Return [X, Y] of the center of cell containing provided text 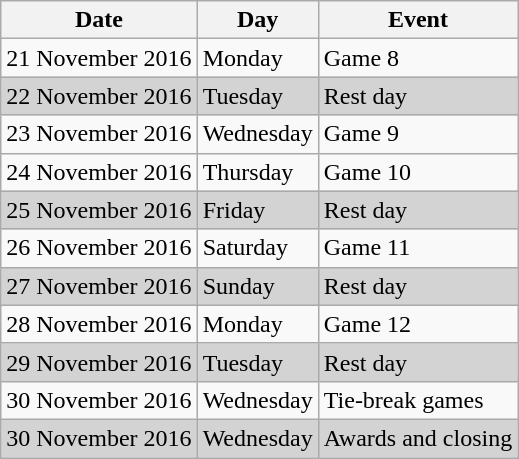
21 November 2016 [99, 58]
Event [418, 20]
Friday [258, 210]
Saturday [258, 248]
Game 10 [418, 172]
Awards and closing [418, 438]
Date [99, 20]
Thursday [258, 172]
26 November 2016 [99, 248]
Game 11 [418, 248]
27 November 2016 [99, 286]
Tie-break games [418, 400]
25 November 2016 [99, 210]
23 November 2016 [99, 134]
28 November 2016 [99, 324]
Day [258, 20]
Game 12 [418, 324]
Game 8 [418, 58]
22 November 2016 [99, 96]
24 November 2016 [99, 172]
Sunday [258, 286]
29 November 2016 [99, 362]
Game 9 [418, 134]
